Extract the (x, y) coordinate from the center of the cell holding the provided text.  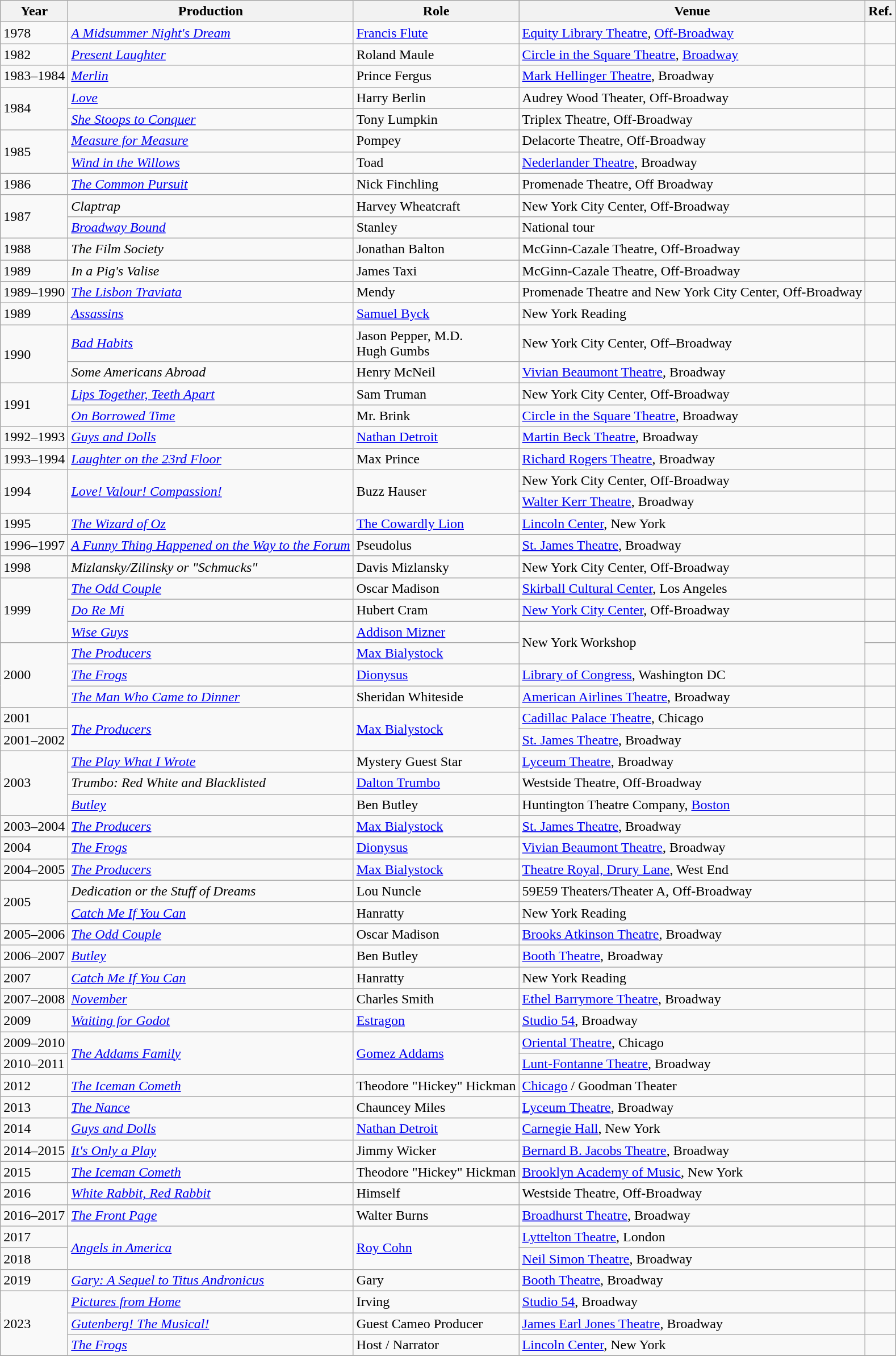
Dalton Trumbo (436, 783)
Brooklyn Academy of Music, New York (692, 1172)
November (211, 999)
Addison Mizner (436, 632)
Hubert Cram (436, 610)
Claptrap (211, 206)
2009–2010 (34, 1043)
On Borrowed Time (211, 416)
Walter Burns (436, 1215)
Wise Guys (211, 632)
Skirball Cultural Center, Los Angeles (692, 588)
1978 (34, 33)
Carnegie Hall, New York (692, 1129)
Equity Library Theatre, Off-Broadway (692, 33)
Huntington Theatre Company, Boston (692, 805)
Davis Mizlansky (436, 567)
Waiting for Godot (211, 1021)
Host / Narrator (436, 1345)
2000 (34, 675)
1985 (34, 152)
1994 (34, 491)
Toad (436, 162)
Oriental Theatre, Chicago (692, 1043)
2013 (34, 1107)
The Addams Family (211, 1053)
2001 (34, 718)
Theatre Royal, Drury Lane, West End (692, 869)
Laughter on the 23rd Floor (211, 459)
New York Workshop (692, 643)
It's Only a Play (211, 1150)
Ref. (880, 11)
Jason Pepper, M.D. Hugh Gumbs (436, 343)
2005 (34, 902)
2007 (34, 977)
2016 (34, 1194)
Dedication or the Stuff of Dreams (211, 891)
2016–2017 (34, 1215)
Measure for Measure (211, 141)
Guest Cameo Producer (436, 1324)
Roy Cohn (436, 1248)
Triplex Theatre, Off-Broadway (692, 119)
Chicago / Goodman Theater (692, 1086)
1998 (34, 567)
2003 (34, 783)
1988 (34, 249)
Harvey Wheatcraft (436, 206)
Mark Hellinger Theatre, Broadway (692, 76)
Gary: A Sequel to Titus Andronicus (211, 1280)
White Rabbit, Red Rabbit (211, 1194)
Gomez Addams (436, 1053)
Francis Flute (436, 33)
Merlin (211, 76)
A Funny Thing Happened on the Way to the Forum (211, 545)
1984 (34, 108)
Assassins (211, 314)
Broadhurst Theatre, Broadway (692, 1215)
Mizlansky/Zilinsky or "Schmucks" (211, 567)
Role (436, 11)
Nederlander Theatre, Broadway (692, 162)
Prince Fergus (436, 76)
2001–2002 (34, 740)
2007–2008 (34, 999)
2014 (34, 1129)
Henry McNeil (436, 373)
Year (34, 11)
1993–1994 (34, 459)
59E59 Theaters/Theater A, Off-Broadway (692, 891)
A Midsummer Night's Dream (211, 33)
2018 (34, 1258)
In a Pig's Valise (211, 271)
2003–2004 (34, 826)
Angels in America (211, 1248)
Jimmy Wicker (436, 1150)
The Nance (211, 1107)
1996–1997 (34, 545)
1990 (34, 354)
The Wizard of Oz (211, 524)
Roland Maule (436, 55)
Gutenberg! The Musical! (211, 1324)
Pictures from Home (211, 1301)
Lips Together, Teeth Apart (211, 394)
Venue (692, 11)
Chauncey Miles (436, 1107)
Himself (436, 1194)
Love (211, 98)
Broadway Bound (211, 227)
Cadillac Palace Theatre, Chicago (692, 718)
2009 (34, 1021)
Pseudolus (436, 545)
1982 (34, 55)
Mystery Guest Star (436, 761)
Charles Smith (436, 999)
American Airlines Theatre, Broadway (692, 697)
Promenade Theatre and New York City Center, Off-Broadway (692, 292)
Wind in the Willows (211, 162)
Audrey Wood Theater, Off-Broadway (692, 98)
Love! Valour! Compassion! (211, 491)
1983–1984 (34, 76)
Jonathan Balton (436, 249)
Present Laughter (211, 55)
Stanley (436, 227)
Bad Habits (211, 343)
James Taxi (436, 271)
2010–2011 (34, 1064)
Lunt-Fontanne Theatre, Broadway (692, 1064)
Delacorte Theatre, Off-Broadway (692, 141)
Do Re Mi (211, 610)
National tour (692, 227)
She Stoops to Conquer (211, 119)
Mr. Brink (436, 416)
The Lisbon Traviata (211, 292)
Buzz Hauser (436, 491)
New York City Center, Off–Broadway (692, 343)
Lyttelton Theatre, London (692, 1237)
2012 (34, 1086)
1991 (34, 405)
Gary (436, 1280)
The Front Page (211, 1215)
2015 (34, 1172)
2023 (34, 1323)
Production (211, 11)
Sheridan Whiteside (436, 697)
1986 (34, 184)
Bernard B. Jacobs Theatre, Broadway (692, 1150)
2006–2007 (34, 956)
The Film Society (211, 249)
2014–2015 (34, 1150)
The Play What I Wrote (211, 761)
Promenade Theatre, Off Broadway (692, 184)
Max Prince (436, 459)
Martin Beck Theatre, Broadway (692, 437)
2005–2006 (34, 934)
Harry Berlin (436, 98)
Richard Rogers Theatre, Broadway (692, 459)
Nick Finchling (436, 184)
Library of Congress, Washington DC (692, 675)
Pompey (436, 141)
Walter Kerr Theatre, Broadway (692, 502)
Brooks Atkinson Theatre, Broadway (692, 934)
James Earl Jones Theatre, Broadway (692, 1324)
2004 (34, 848)
Mendy (436, 292)
The Cowardly Lion (436, 524)
Samuel Byck (436, 314)
2019 (34, 1280)
1987 (34, 216)
1989–1990 (34, 292)
2004–2005 (34, 869)
Irving (436, 1301)
The Common Pursuit (211, 184)
Lou Nuncle (436, 891)
Neil Simon Theatre, Broadway (692, 1258)
Estragon (436, 1021)
1992–1993 (34, 437)
1999 (34, 610)
Sam Truman (436, 394)
Some Americans Abroad (211, 373)
2017 (34, 1237)
The Man Who Came to Dinner (211, 697)
Ethel Barrymore Theatre, Broadway (692, 999)
Tony Lumpkin (436, 119)
1995 (34, 524)
Trumbo: Red White and Blacklisted (211, 783)
